Return (x, y) of the center of cell containing provided text 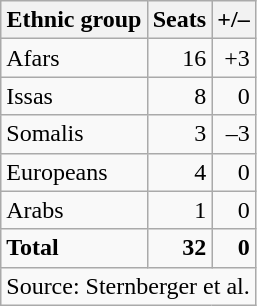
Total (74, 248)
Seats (180, 20)
Somalis (74, 134)
16 (180, 58)
4 (180, 172)
–3 (234, 134)
Source: Sternberger et al. (128, 286)
Ethnic group (74, 20)
1 (180, 210)
3 (180, 134)
Issas (74, 96)
Arabs (74, 210)
32 (180, 248)
+/– (234, 20)
Afars (74, 58)
+3 (234, 58)
8 (180, 96)
Europeans (74, 172)
